Capture the cell that displays the provided text and extract its [X, Y] central coordinate. 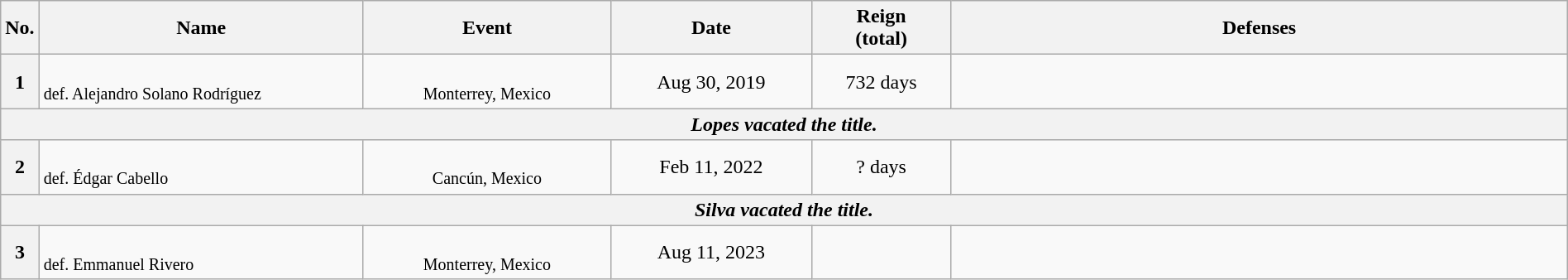
Date [711, 28]
Cancún, Mexico [486, 167]
Aug 30, 2019 [711, 81]
Feb 11, 2022 [711, 167]
? days [882, 167]
def. Emmanuel Rivero [201, 252]
Aug 11, 2023 [711, 252]
No. [20, 28]
Name [201, 28]
def. Édgar Cabello [201, 167]
3 [20, 252]
Silva vacated the title. [784, 210]
Reign(total) [882, 28]
Lopes vacated the title. [784, 124]
2 [20, 167]
1 [20, 81]
def. Alejandro Solano Rodríguez [201, 81]
Event [486, 28]
732 days [882, 81]
Defenses [1259, 28]
